Output the [x, y] coordinate of the center of the cell containing the given text.  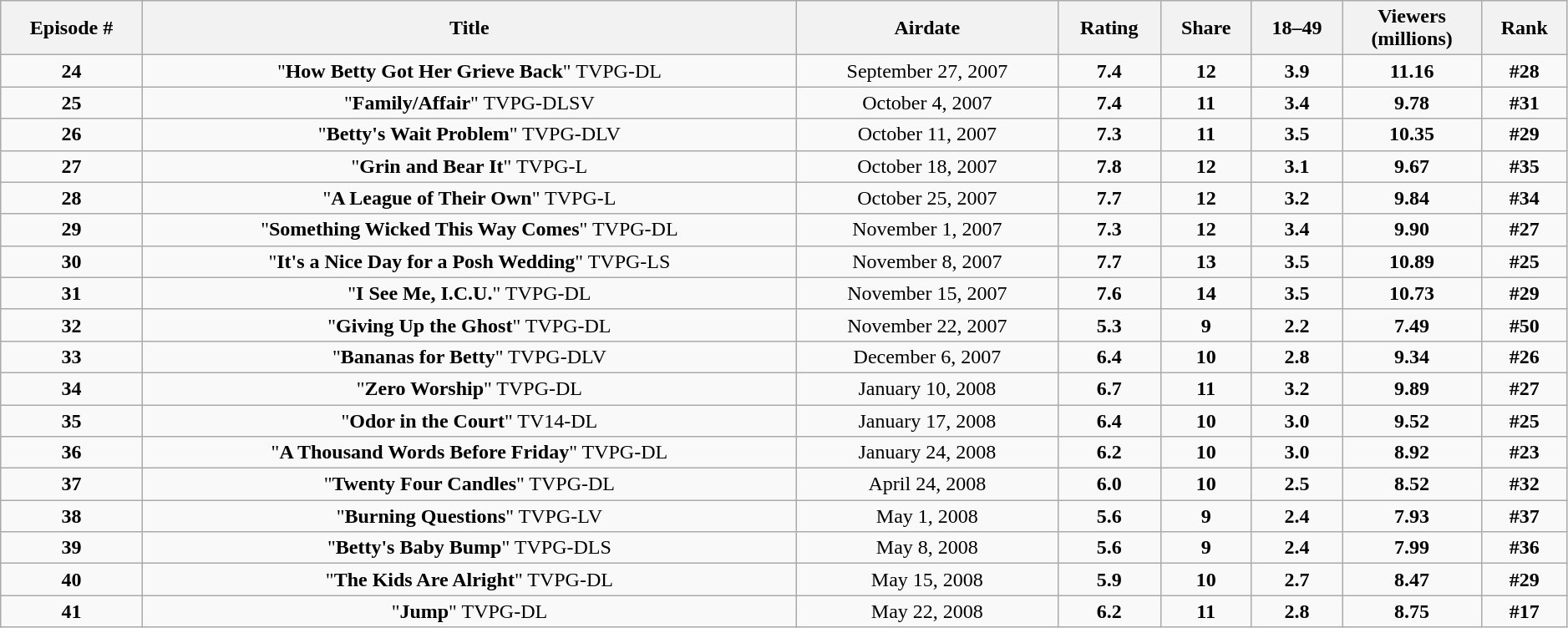
October 4, 2007 [927, 103]
18–49 [1297, 28]
"Jump" TVPG-DL [469, 611]
May 15, 2008 [927, 580]
8.92 [1412, 453]
10.35 [1412, 134]
"Betty's Baby Bump" TVPG-DLS [469, 548]
11.16 [1412, 71]
#50 [1524, 325]
#23 [1524, 453]
2.7 [1297, 580]
"Odor in the Court" TV14-DL [469, 420]
#37 [1524, 516]
"Zero Worship" TVPG-DL [469, 388]
29 [72, 230]
6.7 [1109, 388]
35 [72, 420]
Title [469, 28]
30 [72, 261]
"Bananas for Betty" TVPG-DLV [469, 357]
7.8 [1109, 166]
36 [72, 453]
October 25, 2007 [927, 198]
May 1, 2008 [927, 516]
7.49 [1412, 325]
"Betty's Wait Problem" TVPG-DLV [469, 134]
Viewers(millions) [1412, 28]
#31 [1524, 103]
38 [72, 516]
14 [1205, 293]
January 17, 2008 [927, 420]
7.93 [1412, 516]
"A League of Their Own" TVPG-L [469, 198]
January 10, 2008 [927, 388]
2.5 [1297, 484]
"Twenty Four Candles" TVPG-DL [469, 484]
November 22, 2007 [927, 325]
January 24, 2008 [927, 453]
10.89 [1412, 261]
#17 [1524, 611]
13 [1205, 261]
32 [72, 325]
40 [72, 580]
#35 [1524, 166]
"Something Wicked This Way Comes" TVPG-DL [469, 230]
"How Betty Got Her Grieve Back" TVPG-DL [469, 71]
9.67 [1412, 166]
25 [72, 103]
26 [72, 134]
7.6 [1109, 293]
Airdate [927, 28]
6.0 [1109, 484]
9.34 [1412, 357]
Episode # [72, 28]
39 [72, 548]
Rating [1109, 28]
#26 [1524, 357]
5.9 [1109, 580]
"It's a Nice Day for a Posh Wedding" TVPG-LS [469, 261]
7.99 [1412, 548]
31 [72, 293]
2.2 [1297, 325]
9.90 [1412, 230]
28 [72, 198]
September 27, 2007 [927, 71]
#36 [1524, 548]
3.9 [1297, 71]
November 8, 2007 [927, 261]
Rank [1524, 28]
Share [1205, 28]
9.78 [1412, 103]
33 [72, 357]
"The Kids Are Alright" TVPG-DL [469, 580]
October 11, 2007 [927, 134]
April 24, 2008 [927, 484]
34 [72, 388]
9.89 [1412, 388]
9.84 [1412, 198]
#28 [1524, 71]
10.73 [1412, 293]
#32 [1524, 484]
9.52 [1412, 420]
November 15, 2007 [927, 293]
December 6, 2007 [927, 357]
8.75 [1412, 611]
5.3 [1109, 325]
"Family/Affair" TVPG-DLSV [469, 103]
24 [72, 71]
41 [72, 611]
May 22, 2008 [927, 611]
"I See Me, I.C.U." TVPG-DL [469, 293]
November 1, 2007 [927, 230]
37 [72, 484]
October 18, 2007 [927, 166]
27 [72, 166]
8.47 [1412, 580]
3.1 [1297, 166]
"Grin and Bear It" TVPG-L [469, 166]
"A Thousand Words Before Friday" TVPG-DL [469, 453]
8.52 [1412, 484]
#34 [1524, 198]
"Burning Questions" TVPG-LV [469, 516]
May 8, 2008 [927, 548]
"Giving Up the Ghost" TVPG-DL [469, 325]
